From the cell containing the given text, extract its center point as [x, y] coordinate. 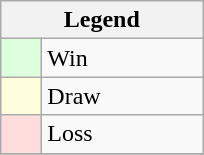
Draw [122, 96]
Win [122, 58]
Legend [102, 20]
Loss [122, 134]
